Return the (x, y) coordinate for the center point of the cell that contains the specified text.  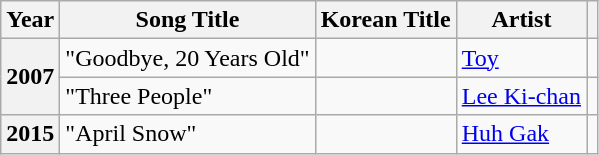
Korean Title (386, 20)
"Goodbye, 20 Years Old" (188, 58)
"April Snow" (188, 134)
"Three People" (188, 96)
Lee Ki-chan (521, 96)
Year (30, 20)
2007 (30, 77)
Song Title (188, 20)
Toy (521, 58)
2015 (30, 134)
Huh Gak (521, 134)
Artist (521, 20)
